Find where the given text appears and provide that cell's center as [x, y] coordinate. 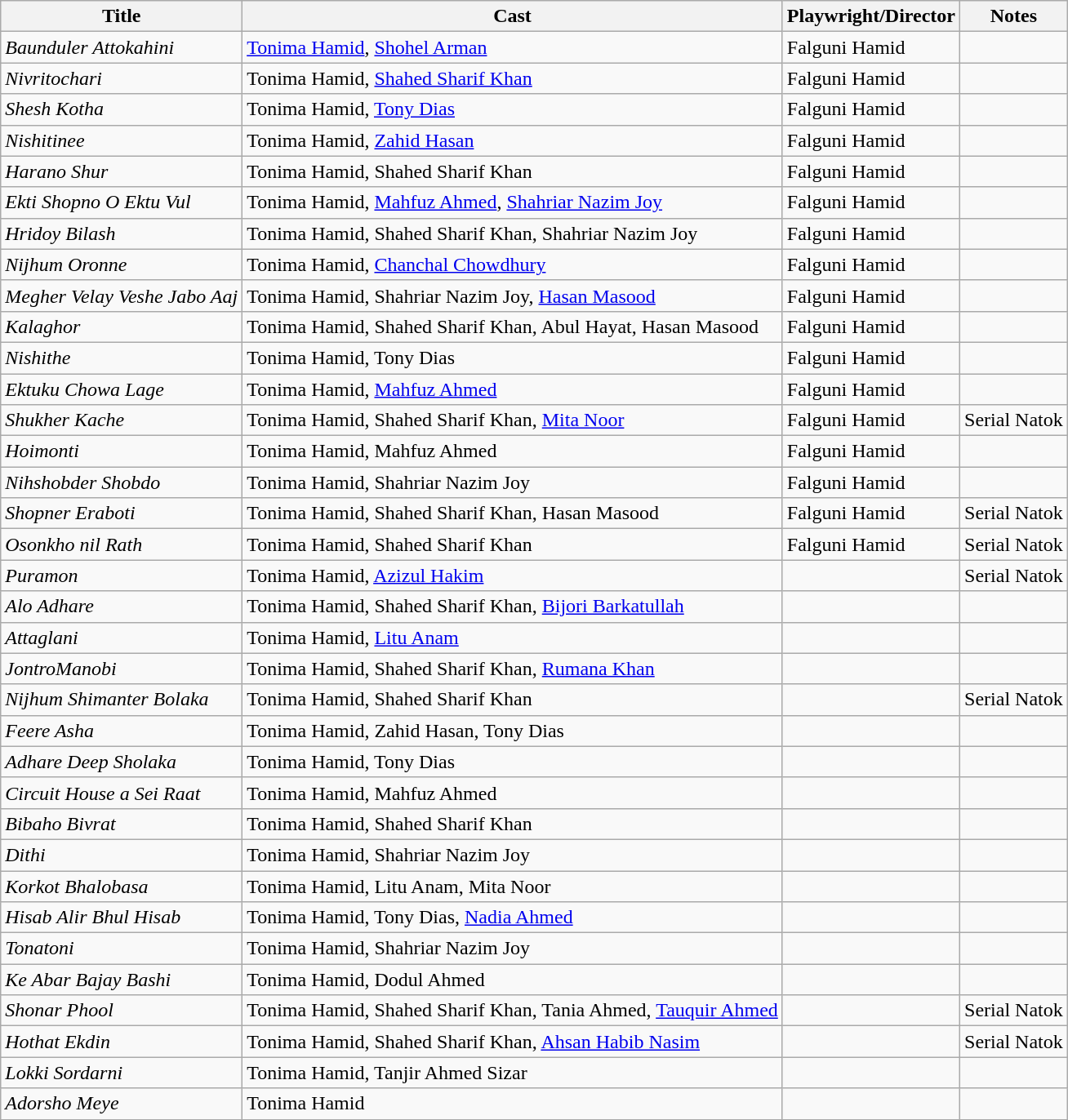
Shonar Phool [122, 1011]
Tonima Hamid, Chanchal Chowdhury [513, 264]
Tonima Hamid, Shahed Sharif Khan, Bijori Barkatullah [513, 607]
Tonima Hamid, Shahed Sharif Khan, Hasan Masood [513, 513]
Megher Velay Veshe Jabo Aaj [122, 296]
Feere Asha [122, 731]
Nishitinee [122, 140]
Tonima Hamid, Tanjir Ahmed Sizar [513, 1073]
Kalaghor [122, 327]
Tonima Hamid, Zahid Hasan, Tony Dias [513, 731]
Tonima Hamid, Shahed Sharif Khan, Shahriar Nazim Joy [513, 233]
Notes [1014, 16]
Harano Shur [122, 171]
Tonima Hamid, Shahed Sharif Khan, Tania Ahmed, Tauquir Ahmed [513, 1011]
Tonima Hamid, Shohel Arman [513, 47]
Tonima Hamid, Mahfuz Ahmed, Shahriar Nazim Joy [513, 202]
Shukher Kache [122, 420]
Tonima Hamid, Litu Anam, Mita Noor [513, 886]
Playwright/Director [870, 16]
Nivritochari [122, 78]
JontroManobi [122, 669]
Tonima Hamid, Zahid Hasan [513, 140]
Adhare Deep Sholaka [122, 762]
Tonima Hamid, Azizul Hakim [513, 576]
Adorsho Meye [122, 1104]
Tonima Hamid, Shahriar Nazim Joy, Hasan Masood [513, 296]
Osonkho nil Rath [122, 544]
Tonatoni [122, 949]
Shesh Kotha [122, 109]
Dithi [122, 855]
Nishithe [122, 358]
Circuit House a Sei Raat [122, 793]
Alo Adhare [122, 607]
Title [122, 16]
Shopner Eraboti [122, 513]
Bibaho Bivrat [122, 824]
Nihshobder Shobdo [122, 482]
Ekti Shopno O Ektu Vul [122, 202]
Hothat Ekdin [122, 1042]
Lokki Sordarni [122, 1073]
Hisab Alir Bhul Hisab [122, 918]
Baunduler Attokahini [122, 47]
Ektuku Chowa Lage [122, 389]
Tonima Hamid, Shahed Sharif Khan, Mita Noor [513, 420]
Puramon [122, 576]
Tonima Hamid, Dodul Ahmed [513, 980]
Ke Abar Bajay Bashi [122, 980]
Hoimonti [122, 451]
Tonima Hamid [513, 1104]
Korkot Bhalobasa [122, 886]
Nijhum Shimanter Bolaka [122, 700]
Tonima Hamid, Shahed Sharif Khan, Ahsan Habib Nasim [513, 1042]
Tonima Hamid, Tony Dias, Nadia Ahmed [513, 918]
Cast [513, 16]
Attaglani [122, 638]
Tonima Hamid, Litu Anam [513, 638]
Tonima Hamid, Shahed Sharif Khan, Abul Hayat, Hasan Masood [513, 327]
Hridoy Bilash [122, 233]
Tonima Hamid, Shahed Sharif Khan, Rumana Khan [513, 669]
Nijhum Oronne [122, 264]
